Find where the given text appears and provide that cell's center as [X, Y] coordinate. 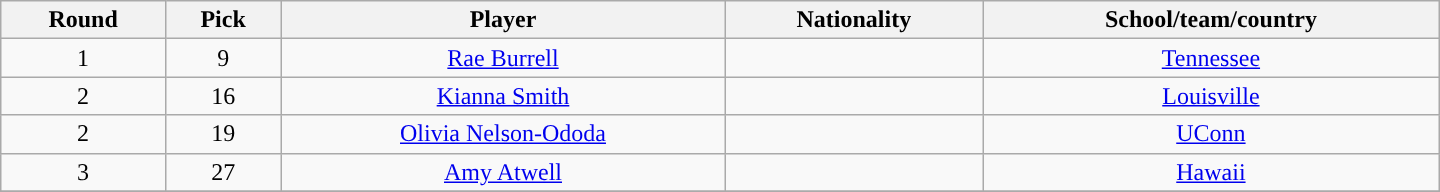
Player [503, 20]
Nationality [854, 20]
Amy Atwell [503, 172]
16 [222, 96]
Rae Burrell [503, 58]
27 [222, 172]
UConn [1212, 134]
3 [84, 172]
Kianna Smith [503, 96]
19 [222, 134]
Hawaii [1212, 172]
Round [84, 20]
Olivia Nelson-Ododa [503, 134]
Pick [222, 20]
Louisville [1212, 96]
School/team/country [1212, 20]
Tennessee [1212, 58]
9 [222, 58]
1 [84, 58]
